Return (X, Y) of the center of cell containing provided text 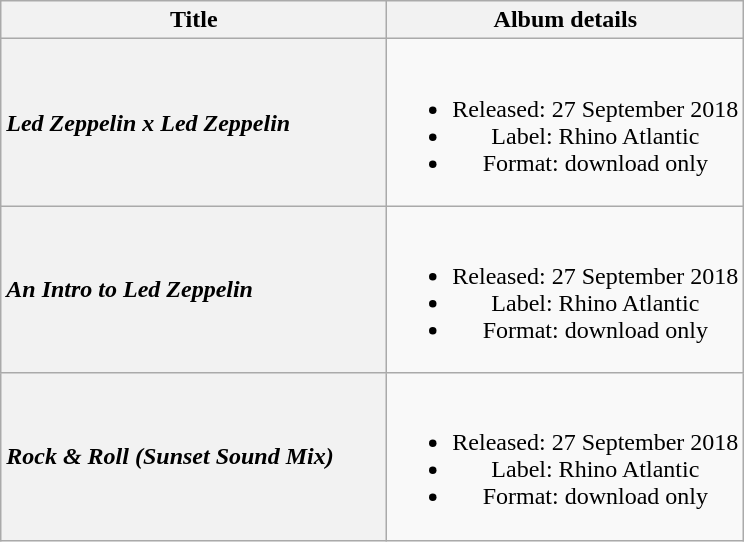
Led Zeppelin x Led Zeppelin (194, 122)
Title (194, 20)
Rock & Roll (Sunset Sound Mix) (194, 456)
An Intro to Led Zeppelin (194, 290)
Album details (566, 20)
